Extract the [x, y] coordinate from the center of the cell holding the provided text.  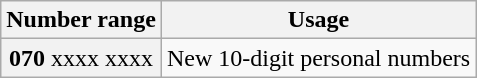
070 xxxx xxxx [82, 58]
Number range [82, 20]
Usage [318, 20]
New 10-digit personal numbers [318, 58]
